Detect which cell encompasses the target text, then output its (X, Y) center coordinate. 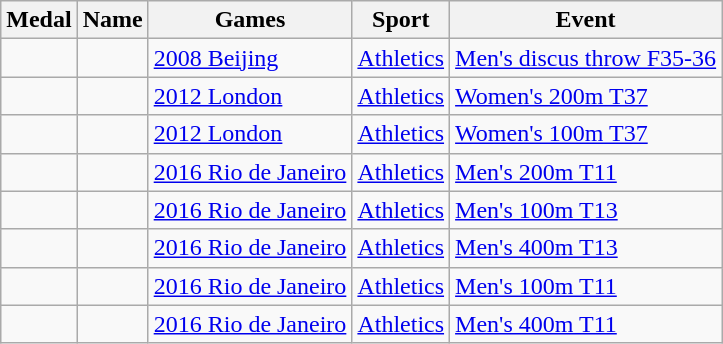
2008 Beijing (250, 58)
Women's 200m T37 (586, 96)
Men's 100m T11 (586, 286)
Event (586, 20)
Men's 100m T13 (586, 210)
Women's 100m T37 (586, 134)
Men's 400m T11 (586, 324)
Name (112, 20)
Games (250, 20)
Medal (39, 20)
Men's 200m T11 (586, 172)
Men's 400m T13 (586, 248)
Men's discus throw F35-36 (586, 58)
Sport (401, 20)
